Locate the cell with the specified text and output its (X, Y) center coordinate. 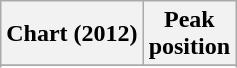
Chart (2012) (72, 34)
Peakposition (189, 34)
